Scan for the cell matching the given text and deliver its [X, Y] coordinate at center. 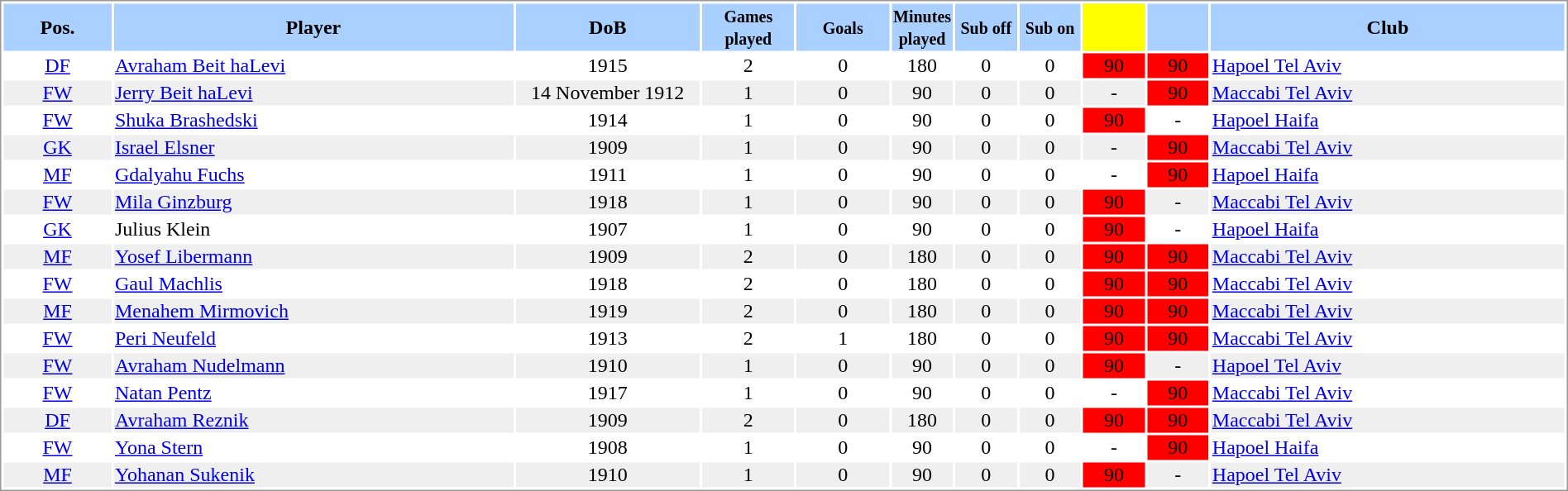
Gdalyahu Fuchs [313, 174]
DoB [607, 26]
1917 [607, 393]
Peri Neufeld [313, 338]
Gamesplayed [748, 26]
Sub on [1049, 26]
Minutesplayed [922, 26]
Mila Ginzburg [313, 203]
14 November 1912 [607, 93]
Player [313, 26]
Club [1388, 26]
Jerry Beit haLevi [313, 93]
1907 [607, 229]
1914 [607, 120]
Avraham Reznik [313, 421]
Yona Stern [313, 447]
Israel Elsner [313, 148]
1915 [607, 65]
Julius Klein [313, 229]
1911 [607, 174]
Avraham Beit haLevi [313, 65]
Natan Pentz [313, 393]
Shuka Brashedski [313, 120]
Yohanan Sukenik [313, 475]
Pos. [57, 26]
1919 [607, 312]
Sub off [986, 26]
Gaul Machlis [313, 284]
1913 [607, 338]
1908 [607, 447]
Avraham Nudelmann [313, 366]
Yosef Libermann [313, 257]
Goals [844, 26]
Menahem Mirmovich [313, 312]
